Provide the [X, Y] coordinate of the cell's center where the given text is located.  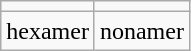
hexamer [48, 31]
nonamer [142, 31]
